Scan for the cell matching the given text and deliver its (X, Y) coordinate at center. 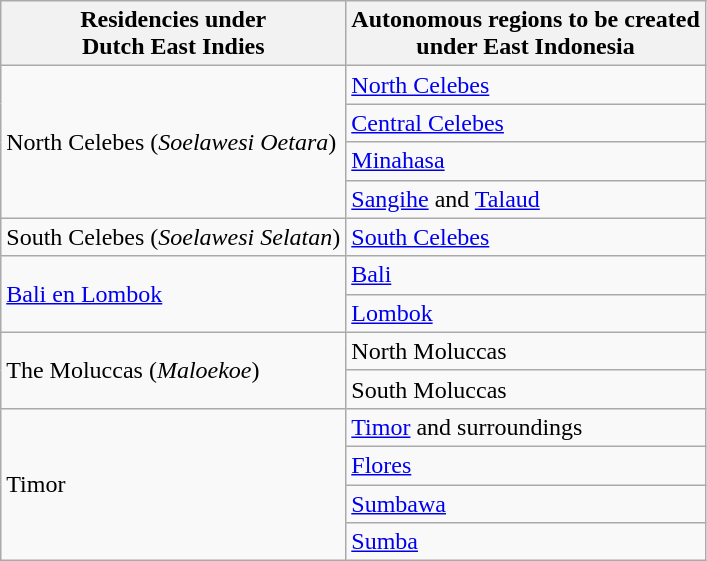
Timor and surroundings (526, 427)
North Celebes (526, 85)
Central Celebes (526, 123)
Residencies underDutch East Indies (174, 34)
Lombok (526, 313)
Bali en Lombok (174, 294)
Timor (174, 484)
Sangihe and Talaud (526, 199)
The Moluccas (Maloekoe) (174, 370)
Bali (526, 275)
Sumbawa (526, 503)
Sumba (526, 542)
Minahasa (526, 161)
North Celebes (Soelawesi Oetara) (174, 142)
North Moluccas (526, 351)
South Celebes (526, 237)
South Moluccas (526, 389)
Flores (526, 465)
Autonomous regions to be createdunder East Indonesia (526, 34)
South Celebes (Soelawesi Selatan) (174, 237)
